Return the [X, Y] coordinate for the center point of the cell that contains the specified text.  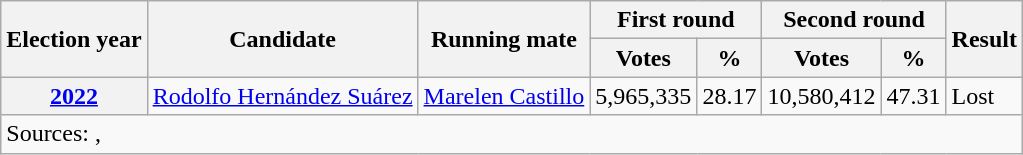
2022 [74, 96]
First round [676, 20]
Marelen Castillo [504, 96]
Election year [74, 39]
28.17 [730, 96]
Lost [984, 96]
47.31 [914, 96]
Sources: , [512, 134]
Running mate [504, 39]
10,580,412 [822, 96]
Second round [854, 20]
Result [984, 39]
5,965,335 [644, 96]
Candidate [282, 39]
Rodolfo Hernández Suárez [282, 96]
